Return the (x, y) coordinate for the center point of the cell that contains the specified text.  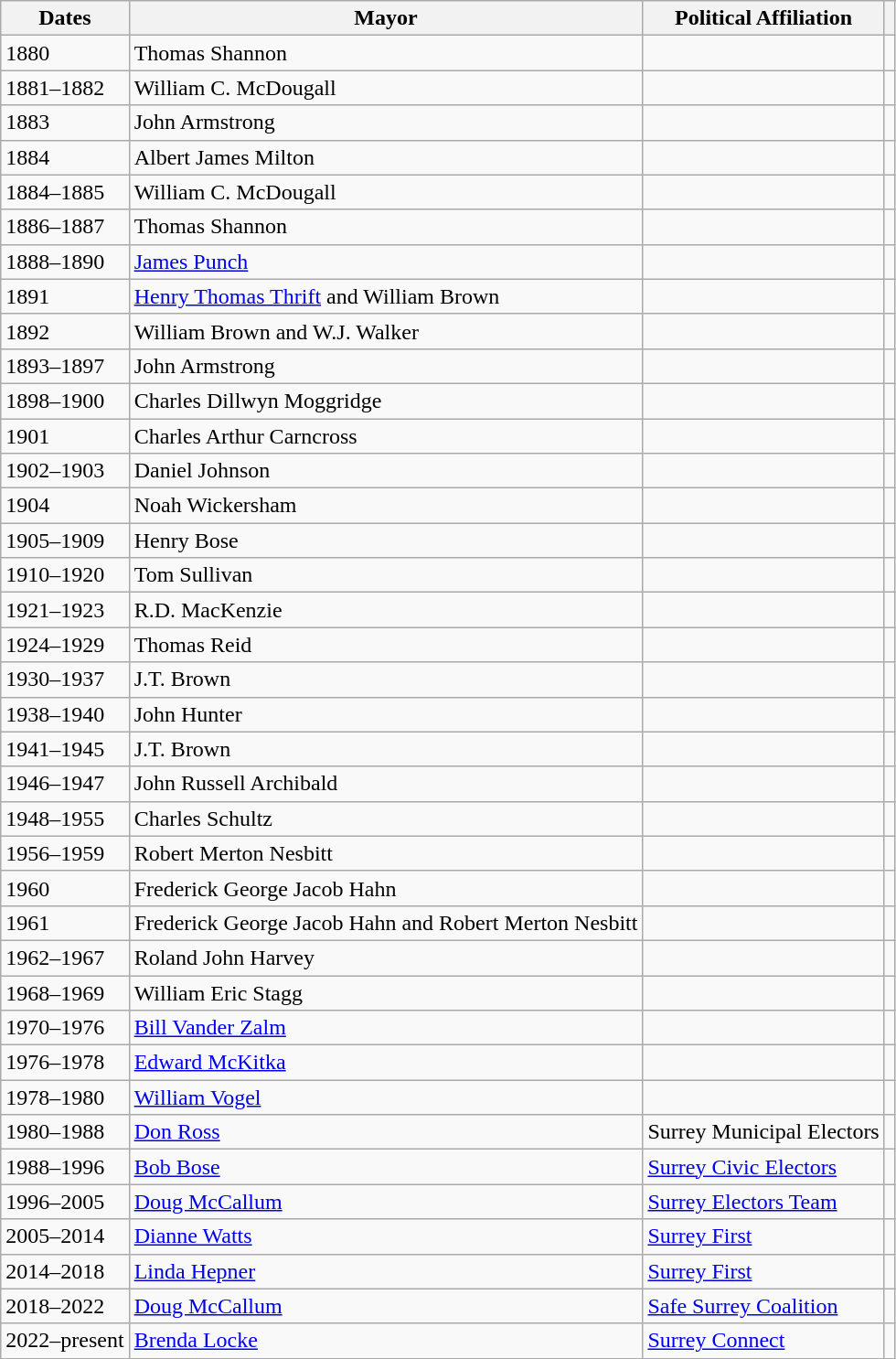
Bob Bose (386, 1167)
1968–1969 (65, 992)
2022–present (65, 1341)
1905–1909 (65, 540)
1970–1976 (65, 1028)
1941–1945 (65, 749)
1888–1890 (65, 262)
Surrey Municipal Electors (763, 1132)
William Eric Stagg (386, 992)
Frederick George Jacob Hahn and Robert Merton Nesbitt (386, 923)
1962–1967 (65, 958)
Political Affiliation (763, 18)
1880 (65, 53)
Henry Bose (386, 540)
James Punch (386, 262)
Thomas Reid (386, 645)
1893–1897 (65, 366)
Roland John Harvey (386, 958)
William Vogel (386, 1097)
Mayor (386, 18)
1881–1882 (65, 88)
2014–2018 (65, 1271)
1924–1929 (65, 645)
Tom Sullivan (386, 575)
Dianne Watts (386, 1236)
Charles Schultz (386, 819)
John Hunter (386, 714)
1898–1900 (65, 401)
1978–1980 (65, 1097)
William Brown and W.J. Walker (386, 331)
Safe Surrey Coalition (763, 1306)
Linda Hepner (386, 1271)
1910–1920 (65, 575)
R.D. MacKenzie (386, 610)
1902–1903 (65, 471)
1946–1947 (65, 784)
1930–1937 (65, 679)
John Russell Archibald (386, 784)
Brenda Locke (386, 1341)
Noah Wickersham (386, 506)
Charles Dillwyn Moggridge (386, 401)
1884 (65, 157)
Albert James Milton (386, 157)
1956–1959 (65, 853)
1948–1955 (65, 819)
Dates (65, 18)
1921–1923 (65, 610)
1988–1996 (65, 1167)
Bill Vander Zalm (386, 1028)
Frederick George Jacob Hahn (386, 888)
Daniel Johnson (386, 471)
1883 (65, 123)
Surrey Civic Electors (763, 1167)
1980–1988 (65, 1132)
1886–1887 (65, 227)
Edward McKitka (386, 1063)
1884–1885 (65, 192)
Charles Arthur Carncross (386, 436)
1960 (65, 888)
1961 (65, 923)
1938–1940 (65, 714)
Surrey Electors Team (763, 1202)
1901 (65, 436)
1892 (65, 331)
1976–1978 (65, 1063)
Henry Thomas Thrift and William Brown (386, 296)
1904 (65, 506)
Robert Merton Nesbitt (386, 853)
2018–2022 (65, 1306)
1996–2005 (65, 1202)
Don Ross (386, 1132)
Surrey Connect (763, 1341)
1891 (65, 296)
2005–2014 (65, 1236)
